Scan for the cell matching the given text and deliver its (x, y) coordinate at center. 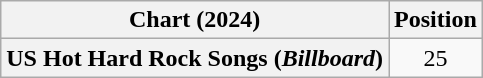
25 (436, 58)
Chart (2024) (195, 20)
Position (436, 20)
US Hot Hard Rock Songs (Billboard) (195, 58)
